Locate the cell with the specified text and output its [X, Y] center coordinate. 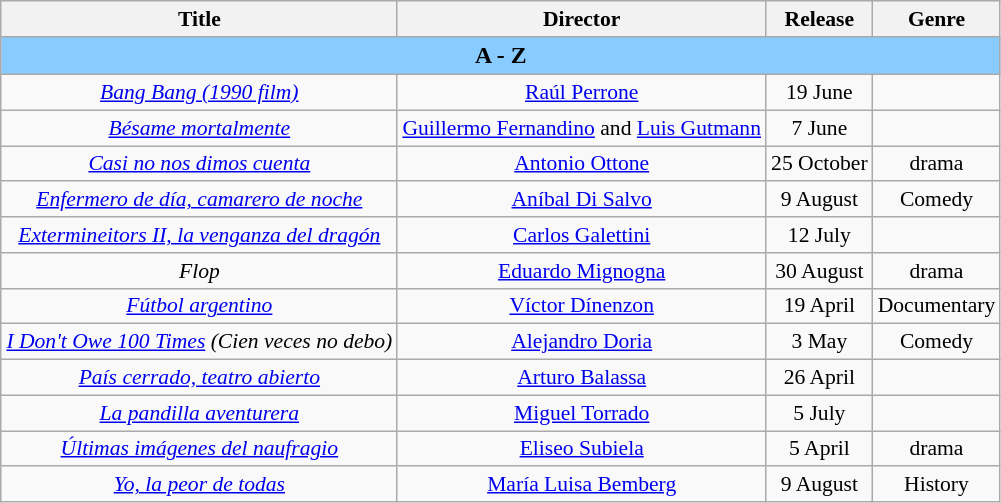
Aníbal Di Salvo [582, 200]
Enfermero de día, camarero de noche [199, 200]
Últimas imágenes del naufragio [199, 449]
3 May [820, 342]
Eduardo Mignogna [582, 271]
Documentary [937, 306]
25 October [820, 164]
Raúl Perrone [582, 93]
María Luisa Bemberg [582, 485]
19 April [820, 306]
Antonio Ottone [582, 164]
5 April [820, 449]
A - Z [500, 56]
Miguel Torrado [582, 413]
Alejandro Doria [582, 342]
Bésame mortalmente [199, 128]
Víctor Dínenzon [582, 306]
Arturo Balassa [582, 378]
Carlos Galettini [582, 235]
Extermineitors II, la venganza del dragón [199, 235]
5 July [820, 413]
Casi no nos dimos cuenta [199, 164]
Yo, la peor de todas [199, 485]
Guillermo Fernandino and Luis Gutmann [582, 128]
History [937, 485]
30 August [820, 271]
Eliseo Subiela [582, 449]
Title [199, 19]
I Don't Owe 100 Times (Cien veces no debo) [199, 342]
Director [582, 19]
La pandilla aventurera [199, 413]
País cerrado, teatro abierto [199, 378]
7 June [820, 128]
Genre [937, 19]
Release [820, 19]
12 July [820, 235]
26 April [820, 378]
Flop [199, 271]
19 June [820, 93]
Fútbol argentino [199, 306]
Bang Bang (1990 film) [199, 93]
